Return (X, Y) of the center of cell containing provided text 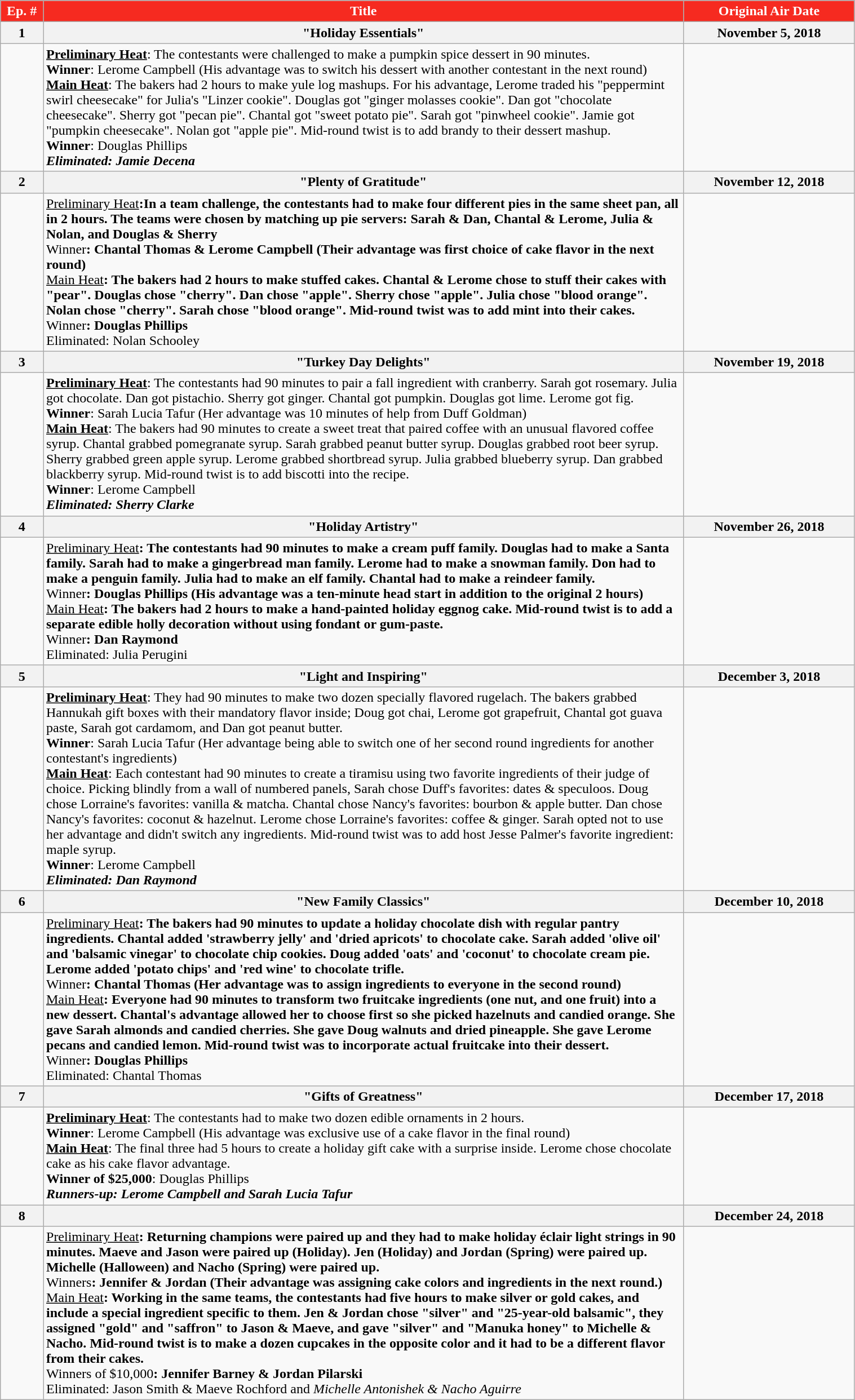
"Holiday Artistry" (363, 526)
"Turkey Day Delights" (363, 362)
1 (22, 33)
December 17, 2018 (769, 1097)
"Plenty of Gratitude" (363, 182)
2 (22, 182)
7 (22, 1097)
December 3, 2018 (769, 676)
"New Family Classics" (363, 901)
November 26, 2018 (769, 526)
Title (363, 11)
3 (22, 362)
8 (22, 1216)
5 (22, 676)
December 24, 2018 (769, 1216)
"Light and Inspiring" (363, 676)
November 19, 2018 (769, 362)
"Holiday Essentials" (363, 33)
Original Air Date (769, 11)
6 (22, 901)
Ep. # (22, 11)
"Gifts of Greatness" (363, 1097)
November 12, 2018 (769, 182)
November 5, 2018 (769, 33)
December 10, 2018 (769, 901)
4 (22, 526)
